For the text-containing cell, return its midpoint in [X, Y] coordinate format. 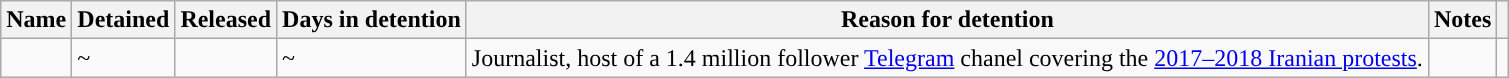
Days in detention [372, 20]
Reason for detention [947, 20]
Released [226, 20]
Notes [1462, 20]
Journalist, host of a 1.4 million follower Telegram chanel covering the 2017–2018 Iranian protests. [947, 58]
Detained [124, 20]
Name [36, 20]
